Scan for the cell matching the given text and deliver its (x, y) coordinate at center. 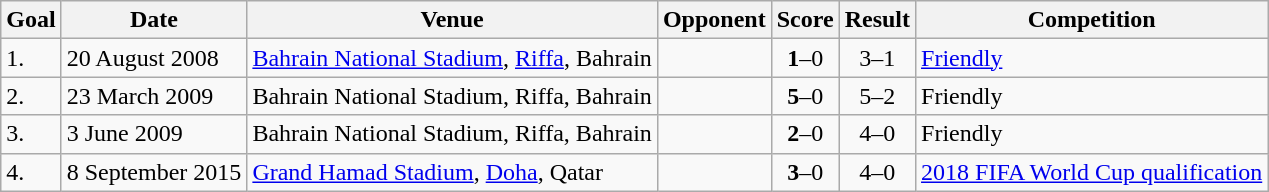
Grand Hamad Stadium, Doha, Qatar (452, 172)
Date (154, 20)
5–0 (805, 96)
Venue (452, 20)
1–0 (805, 58)
20 August 2008 (154, 58)
8 September 2015 (154, 172)
2. (31, 96)
5–2 (877, 96)
1. (31, 58)
23 March 2009 (154, 96)
3–0 (805, 172)
4. (31, 172)
3. (31, 134)
Competition (1092, 20)
Goal (31, 20)
3–1 (877, 58)
Result (877, 20)
3 June 2009 (154, 134)
2–0 (805, 134)
2018 FIFA World Cup qualification (1092, 172)
Score (805, 20)
Opponent (714, 20)
